Detect which cell encompasses the target text, then output its [X, Y] center coordinate. 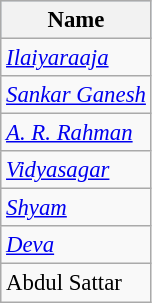
A. R. Rahman [76, 133]
Name [76, 20]
Abdul Sattar [76, 283]
Vidyasagar [76, 170]
Ilaiyaraaja [76, 58]
Shyam [76, 208]
Deva [76, 245]
Sankar Ganesh [76, 95]
